Scan for the cell matching the given text and deliver its [X, Y] coordinate at center. 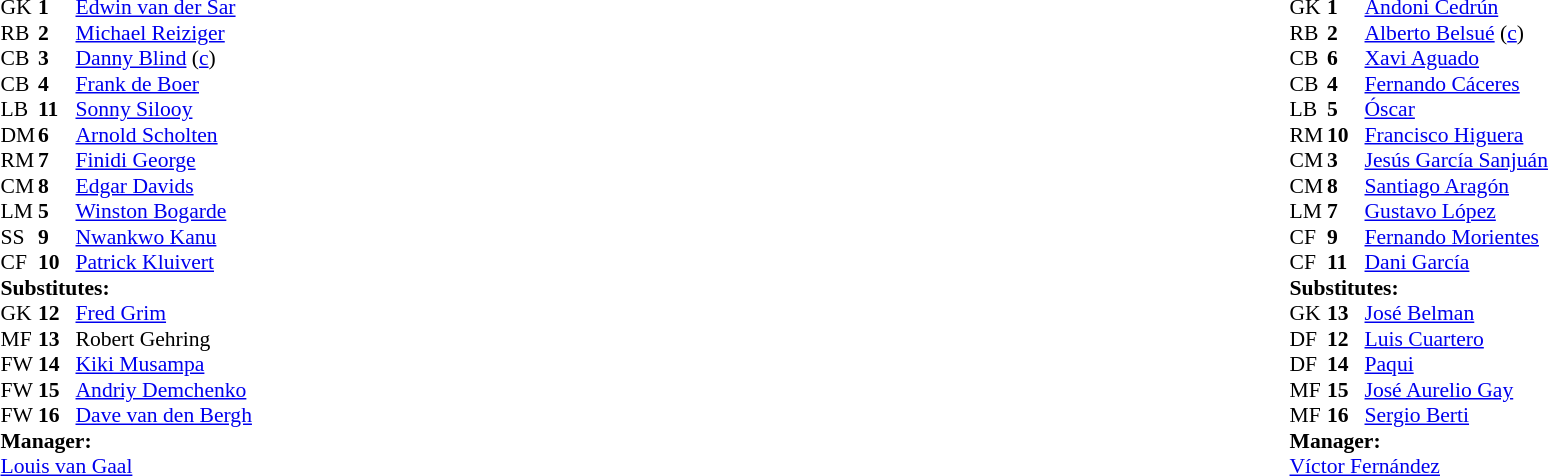
Paqui [1456, 365]
Gustavo López [1456, 211]
Dave van den Bergh [164, 415]
Finidi George [164, 161]
Sergio Berti [1456, 415]
Santiago Aragón [1456, 186]
Jesús García Sanjuán [1456, 161]
Edgar Davids [164, 186]
Óscar [1456, 109]
Nwankwo Kanu [164, 237]
Xavi Aguado [1456, 59]
Frank de Boer [164, 84]
Arnold Scholten [164, 135]
Luis Cuartero [1456, 339]
Alberto Belsué (c) [1456, 33]
SS [19, 237]
Patrick Kluivert [164, 263]
Andriy Demchenko [164, 390]
Kiki Musampa [164, 365]
Fred Grim [164, 313]
Fernando Morientes [1456, 237]
Robert Gehring [164, 339]
Fernando Cáceres [1456, 84]
Danny Blind (c) [164, 59]
DM [19, 135]
Francisco Higuera [1456, 135]
Winston Bogarde [164, 211]
Michael Reiziger [164, 33]
José Belman [1456, 313]
Dani García [1456, 263]
José Aurelio Gay [1456, 390]
Sonny Silooy [164, 109]
